Pinpoint the cell where the given text exists, returning its [X, Y] midpoint coordinate. 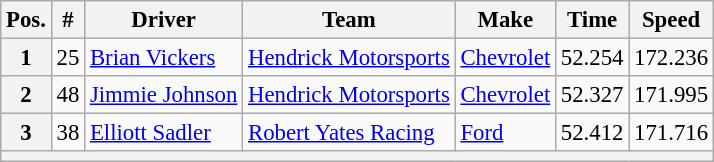
3 [26, 133]
Driver [164, 20]
52.412 [592, 133]
Brian Vickers [164, 58]
Elliott Sadler [164, 133]
Jimmie Johnson [164, 95]
Ford [505, 133]
172.236 [672, 58]
Speed [672, 20]
171.995 [672, 95]
2 [26, 95]
Time [592, 20]
171.716 [672, 133]
Robert Yates Racing [349, 133]
25 [68, 58]
# [68, 20]
52.327 [592, 95]
Make [505, 20]
38 [68, 133]
48 [68, 95]
1 [26, 58]
52.254 [592, 58]
Pos. [26, 20]
Team [349, 20]
